Pinpoint the cell where the given text exists, returning its (x, y) midpoint coordinate. 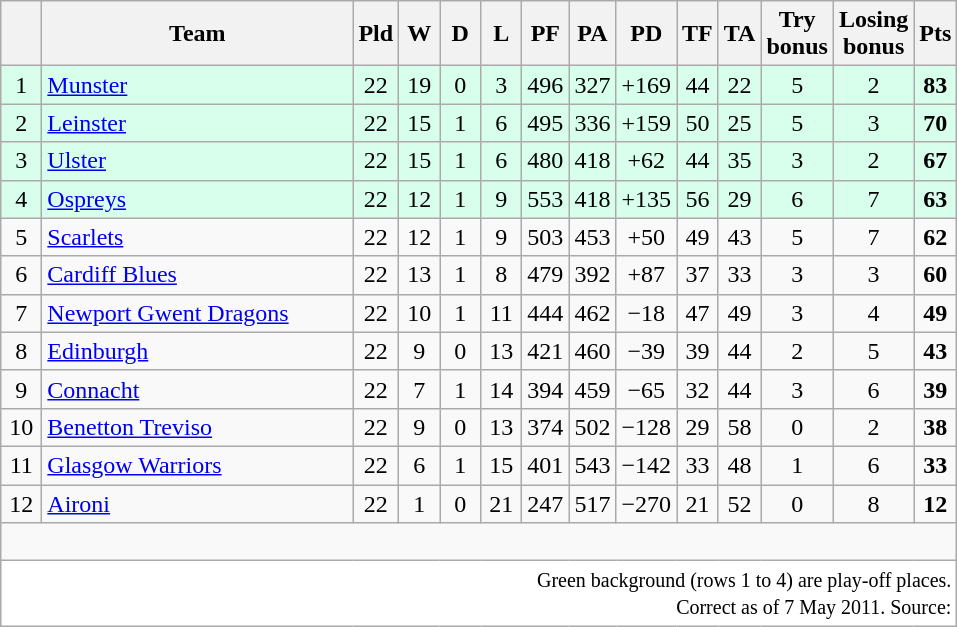
Benetton Treviso (198, 427)
479 (546, 275)
327 (592, 85)
37 (698, 275)
Edinburgh (198, 351)
19 (420, 85)
TA (740, 34)
392 (592, 275)
Glasgow Warriors (198, 465)
Try bonus (797, 34)
336 (592, 123)
374 (546, 427)
56 (698, 199)
83 (936, 85)
70 (936, 123)
PA (592, 34)
PF (546, 34)
+50 (646, 237)
48 (740, 465)
444 (546, 313)
480 (546, 161)
38 (936, 427)
517 (592, 503)
Aironi (198, 503)
14 (502, 389)
47 (698, 313)
Newport Gwent Dragons (198, 313)
50 (698, 123)
−18 (646, 313)
Pld (376, 34)
453 (592, 237)
62 (936, 237)
401 (546, 465)
421 (546, 351)
+62 (646, 161)
Ulster (198, 161)
502 (592, 427)
553 (546, 199)
460 (592, 351)
+135 (646, 199)
Cardiff Blues (198, 275)
+87 (646, 275)
60 (936, 275)
−65 (646, 389)
32 (698, 389)
Team (198, 34)
503 (546, 237)
Losing bonus (873, 34)
543 (592, 465)
Leinster (198, 123)
W (420, 34)
58 (740, 427)
TF (698, 34)
Pts (936, 34)
+159 (646, 123)
67 (936, 161)
Ospreys (198, 199)
Munster (198, 85)
−270 (646, 503)
462 (592, 313)
35 (740, 161)
D (460, 34)
−142 (646, 465)
+169 (646, 85)
Green background (rows 1 to 4) are play-off places.Correct as of 7 May 2011. Source: (479, 594)
Connacht (198, 389)
459 (592, 389)
495 (546, 123)
52 (740, 503)
25 (740, 123)
L (502, 34)
496 (546, 85)
Scarlets (198, 237)
63 (936, 199)
−128 (646, 427)
247 (546, 503)
PD (646, 34)
−39 (646, 351)
394 (546, 389)
